Identify which cell holds the provided text, then report its [X, Y] central coordinate. 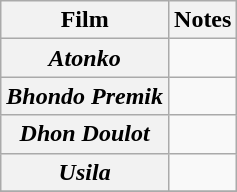
Usila [85, 172]
Film [85, 20]
Notes [203, 20]
Bhondo Premik [85, 96]
Dhon Doulot [85, 134]
Atonko [85, 58]
